Output the [x, y] coordinate of the center of the cell containing the given text.  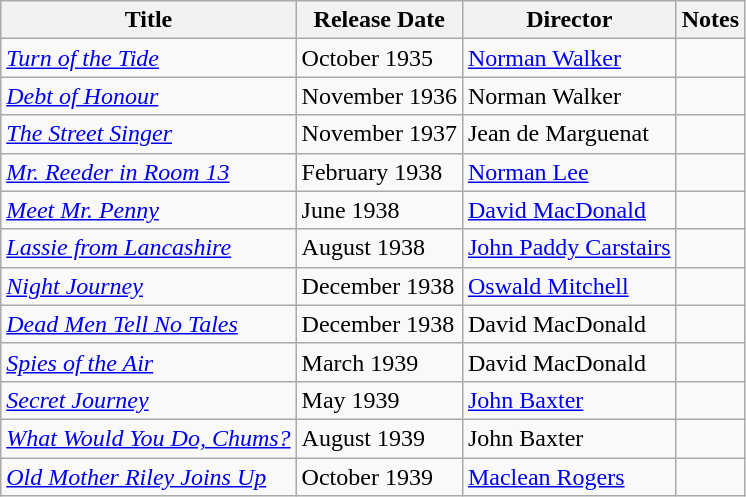
Maclean Rogers [569, 477]
October 1939 [379, 477]
Spies of the Air [148, 362]
Notes [710, 20]
Director [569, 20]
Dead Men Tell No Tales [148, 324]
February 1938 [379, 172]
Secret Journey [148, 400]
Turn of the Tide [148, 58]
John Paddy Carstairs [569, 248]
Jean de Marguenat [569, 134]
Debt of Honour [148, 96]
June 1938 [379, 210]
The Street Singer [148, 134]
Lassie from Lancashire [148, 248]
Night Journey [148, 286]
Title [148, 20]
What Would You Do, Chums? [148, 438]
Norman Lee [569, 172]
May 1939 [379, 400]
August 1938 [379, 248]
Release Date [379, 20]
November 1936 [379, 96]
March 1939 [379, 362]
Oswald Mitchell [569, 286]
Mr. Reeder in Room 13 [148, 172]
November 1937 [379, 134]
Old Mother Riley Joins Up [148, 477]
October 1935 [379, 58]
Meet Mr. Penny [148, 210]
August 1939 [379, 438]
